Detect which cell encompasses the target text, then output its [X, Y] center coordinate. 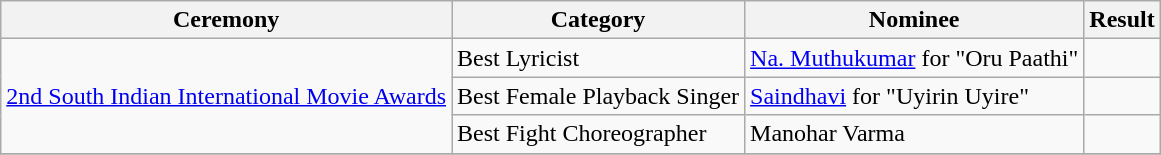
Nominee [914, 20]
Na. Muthukumar for "Oru Paathi" [914, 58]
Ceremony [226, 20]
2nd South Indian International Movie Awards [226, 96]
Best Lyricist [598, 58]
Result [1122, 20]
Saindhavi for "Uyirin Uyire" [914, 96]
Manohar Varma [914, 134]
Category [598, 20]
Best Female Playback Singer [598, 96]
Best Fight Choreographer [598, 134]
